Locate the cell with the specified text and output its (X, Y) center coordinate. 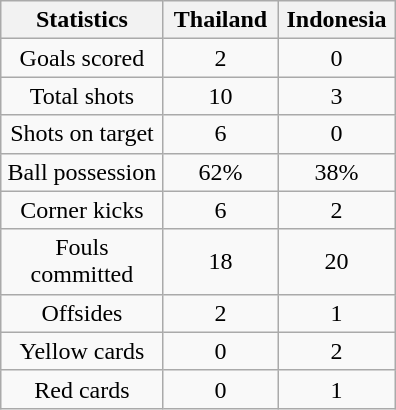
Red cards (82, 389)
Yellow cards (82, 351)
3 (337, 96)
18 (220, 262)
Thailand (220, 20)
Ball possession (82, 172)
Offsides (82, 313)
Corner kicks (82, 210)
Statistics (82, 20)
Indonesia (337, 20)
10 (220, 96)
Goals scored (82, 58)
Fouls committed (82, 262)
38% (337, 172)
Shots on target (82, 134)
Total shots (82, 96)
62% (220, 172)
20 (337, 262)
